Detect which cell encompasses the target text, then output its (X, Y) center coordinate. 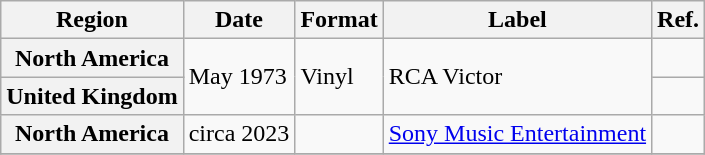
Region (92, 20)
circa 2023 (239, 134)
Format (339, 20)
Ref. (678, 20)
Label (517, 20)
Vinyl (339, 77)
United Kingdom (92, 96)
RCA Victor (517, 77)
Date (239, 20)
May 1973 (239, 77)
Sony Music Entertainment (517, 134)
